Pinpoint the cell where the given text exists, returning its [x, y] midpoint coordinate. 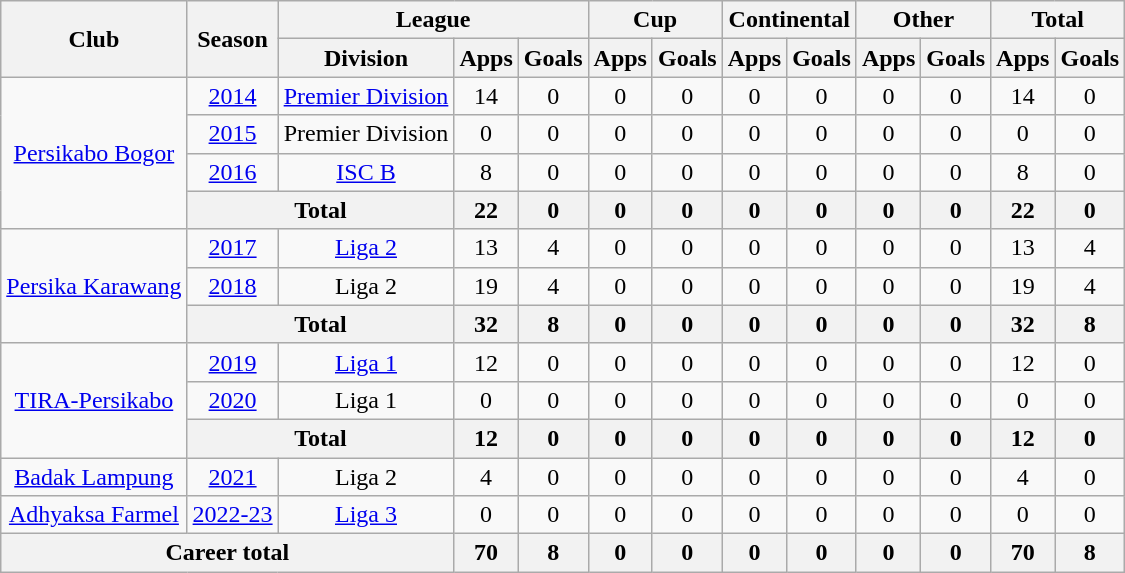
2017 [232, 248]
Season [232, 39]
Club [94, 39]
2016 [232, 172]
Other [923, 20]
ISC B [366, 172]
Adhyaksa Farmel [94, 515]
2020 [232, 400]
TIRA-Persikabo [94, 400]
2018 [232, 286]
2014 [232, 96]
League [433, 20]
2015 [232, 134]
Liga 3 [366, 515]
Persikabo Bogor [94, 153]
Division [366, 58]
Continental [789, 20]
Persika Karawang [94, 286]
2021 [232, 477]
Badak Lampung [94, 477]
Cup [655, 20]
2022-23 [232, 515]
2019 [232, 362]
Career total [228, 553]
